Return the [X, Y] coordinate for the center point of the cell that contains the specified text.  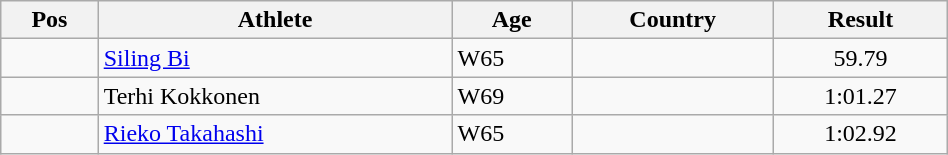
Pos [50, 20]
1:02.92 [860, 134]
1:01.27 [860, 96]
Result [860, 20]
Rieko Takahashi [275, 134]
Age [512, 20]
Siling Bi [275, 58]
Terhi Kokkonen [275, 96]
59.79 [860, 58]
Country [673, 20]
Athlete [275, 20]
W69 [512, 96]
